Locate the cell with the specified text and output its (x, y) center coordinate. 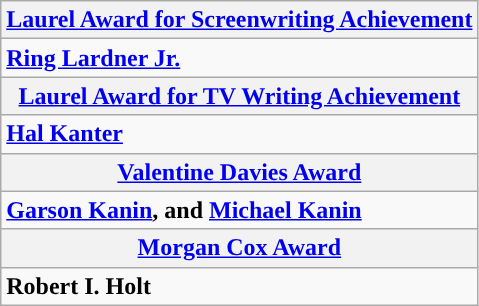
Valentine Davies Award (240, 172)
Laurel Award for Screenwriting Achievement (240, 20)
Laurel Award for TV Writing Achievement (240, 96)
Morgan Cox Award (240, 248)
Robert I. Holt (240, 286)
Hal Kanter (240, 134)
Ring Lardner Jr. (240, 58)
Garson Kanin, and Michael Kanin (240, 210)
